Output the (x, y) coordinate of the center of the cell containing the given text.  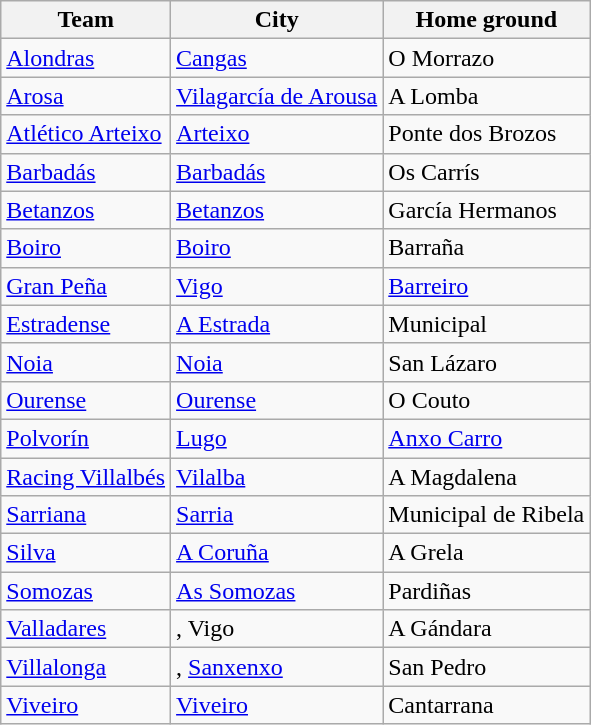
Vilalba (277, 477)
Municipal de Ribela (486, 515)
Silva (86, 553)
Home ground (486, 20)
San Lázaro (486, 362)
Ponte dos Brozos (486, 134)
A Magdalena (486, 477)
A Estrada (277, 324)
A Lomba (486, 96)
Estradense (86, 324)
O Couto (486, 400)
Villalonga (86, 667)
Arosa (86, 96)
, Sanxenxo (277, 667)
Pardiñas (486, 591)
O Morrazo (486, 58)
Gran Peña (86, 286)
Atlético Arteixo (86, 134)
, Vigo (277, 629)
A Gándara (486, 629)
Vigo (277, 286)
Anxo Carro (486, 438)
Somozas (86, 591)
Lugo (277, 438)
Municipal (486, 324)
Alondras (86, 58)
Vilagarcía de Arousa (277, 96)
Racing Villalbés (86, 477)
As Somozas (277, 591)
City (277, 20)
Arteixo (277, 134)
Sarriana (86, 515)
Cantarrana (486, 705)
García Hermanos (486, 210)
Sarria (277, 515)
San Pedro (486, 667)
Cangas (277, 58)
Team (86, 20)
Polvorín (86, 438)
A Grela (486, 553)
Os Carrís (486, 172)
Barraña (486, 248)
Valladares (86, 629)
Barreiro (486, 286)
A Coruña (277, 553)
